Return the (X, Y) coordinate for the center point of the cell that contains the specified text.  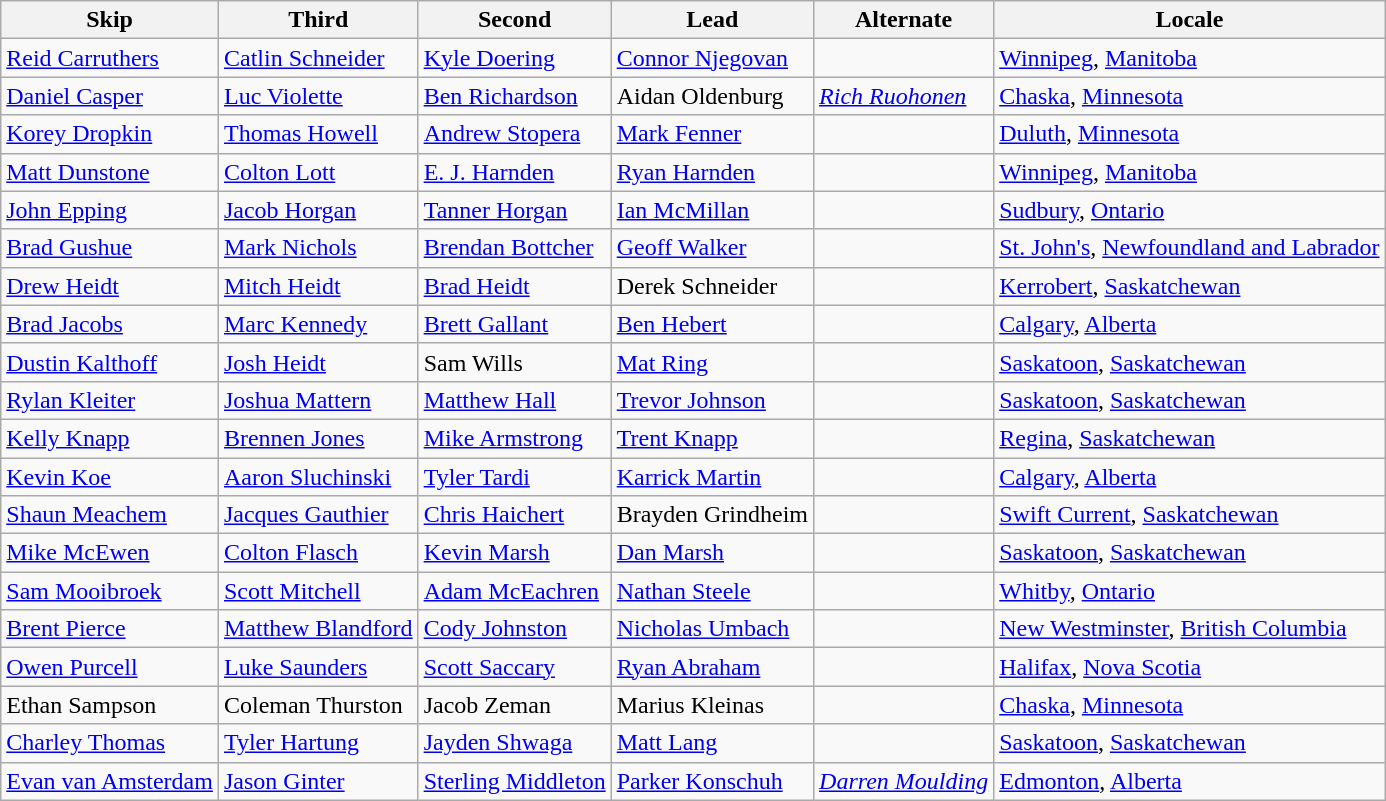
Third (318, 20)
Ryan Abraham (712, 667)
Shaun Meachem (110, 515)
Duluth, Minnesota (1190, 134)
Parker Konschuh (712, 781)
Aaron Sluchinski (318, 477)
Rich Ruohonen (904, 96)
Scott Mitchell (318, 591)
Matt Dunstone (110, 172)
Colton Flasch (318, 553)
Dustin Kalthoff (110, 362)
Tyler Tardi (514, 477)
Sam Wills (514, 362)
Jacques Gauthier (318, 515)
Ben Hebert (712, 324)
Whitby, Ontario (1190, 591)
Ethan Sampson (110, 705)
Trent Knapp (712, 438)
Marius Kleinas (712, 705)
Josh Heidt (318, 362)
Lead (712, 20)
Brayden Grindheim (712, 515)
Karrick Martin (712, 477)
Chris Haichert (514, 515)
Nathan Steele (712, 591)
Mitch Heidt (318, 286)
New Westminster, British Columbia (1190, 629)
Sterling Middleton (514, 781)
Kyle Doering (514, 58)
John Epping (110, 210)
Ben Richardson (514, 96)
Matthew Hall (514, 400)
Halifax, Nova Scotia (1190, 667)
Brendan Bottcher (514, 248)
Jason Ginter (318, 781)
Second (514, 20)
Daniel Casper (110, 96)
Luc Violette (318, 96)
Reid Carruthers (110, 58)
Catlin Schneider (318, 58)
Thomas Howell (318, 134)
Coleman Thurston (318, 705)
Regina, Saskatchewan (1190, 438)
Geoff Walker (712, 248)
Mark Fenner (712, 134)
Brennen Jones (318, 438)
Ian McMillan (712, 210)
Derek Schneider (712, 286)
Aidan Oldenburg (712, 96)
Connor Njegovan (712, 58)
Skip (110, 20)
Mike McEwen (110, 553)
Alternate (904, 20)
Kelly Knapp (110, 438)
Kevin Marsh (514, 553)
Jacob Horgan (318, 210)
Cody Johnston (514, 629)
Locale (1190, 20)
Tanner Horgan (514, 210)
Korey Dropkin (110, 134)
Brett Gallant (514, 324)
Sam Mooibroek (110, 591)
Colton Lott (318, 172)
Darren Moulding (904, 781)
Ryan Harnden (712, 172)
E. J. Harnden (514, 172)
Scott Saccary (514, 667)
Joshua Mattern (318, 400)
Marc Kennedy (318, 324)
Brad Heidt (514, 286)
Brad Gushue (110, 248)
Rylan Kleiter (110, 400)
Charley Thomas (110, 743)
Brad Jacobs (110, 324)
Jayden Shwaga (514, 743)
Trevor Johnson (712, 400)
Sudbury, Ontario (1190, 210)
Mat Ring (712, 362)
Kevin Koe (110, 477)
Mark Nichols (318, 248)
Evan van Amsterdam (110, 781)
Swift Current, Saskatchewan (1190, 515)
Matt Lang (712, 743)
Luke Saunders (318, 667)
Adam McEachren (514, 591)
Dan Marsh (712, 553)
Kerrobert, Saskatchewan (1190, 286)
Jacob Zeman (514, 705)
Brent Pierce (110, 629)
Andrew Stopera (514, 134)
Nicholas Umbach (712, 629)
Matthew Blandford (318, 629)
Drew Heidt (110, 286)
Edmonton, Alberta (1190, 781)
Owen Purcell (110, 667)
St. John's, Newfoundland and Labrador (1190, 248)
Tyler Hartung (318, 743)
Mike Armstrong (514, 438)
